From the cell containing the given text, extract its center point as [x, y] coordinate. 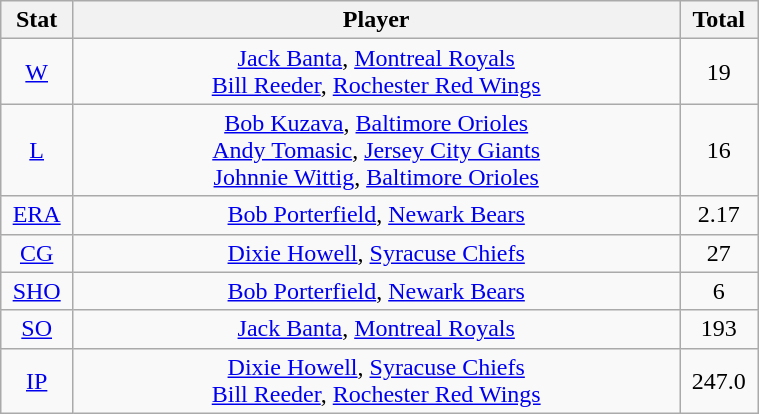
193 [719, 329]
19 [719, 72]
SHO [37, 291]
IP [37, 380]
Jack Banta, Montreal Royals Bill Reeder, Rochester Red Wings [376, 72]
L [37, 150]
27 [719, 253]
Total [719, 20]
2.17 [719, 215]
6 [719, 291]
Jack Banta, Montreal Royals [376, 329]
247.0 [719, 380]
Player [376, 20]
ERA [37, 215]
SO [37, 329]
W [37, 72]
Dixie Howell, Syracuse Chiefs [376, 253]
Stat [37, 20]
Bob Kuzava, Baltimore Orioles Andy Tomasic, Jersey City Giants Johnnie Wittig, Baltimore Orioles [376, 150]
Dixie Howell, Syracuse Chiefs Bill Reeder, Rochester Red Wings [376, 380]
CG [37, 253]
16 [719, 150]
